Detect which cell encompasses the target text, then output its (x, y) center coordinate. 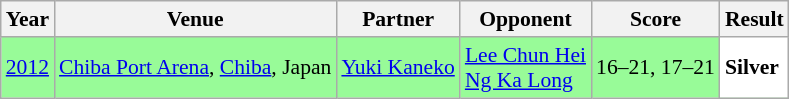
Opponent (526, 19)
Chiba Port Arena, Chiba, Japan (195, 68)
Score (656, 19)
2012 (28, 68)
Partner (398, 19)
Lee Chun Hei Ng Ka Long (526, 68)
Yuki Kaneko (398, 68)
Venue (195, 19)
Year (28, 19)
Silver (754, 68)
16–21, 17–21 (656, 68)
Result (754, 19)
